Capture the cell that displays the provided text and extract its [x, y] central coordinate. 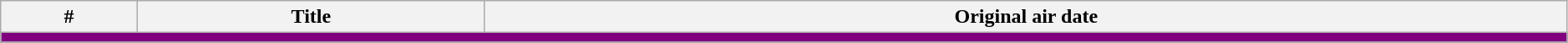
Original air date [1026, 17]
Title [311, 17]
# [69, 17]
